Extract the [x, y] coordinate from the center of the cell holding the provided text.  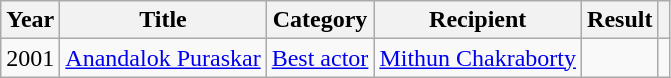
Best actor [320, 58]
Mithun Chakraborty [478, 58]
Year [30, 20]
Anandalok Puraskar [163, 58]
2001 [30, 58]
Recipient [478, 20]
Category [320, 20]
Result [620, 20]
Title [163, 20]
